Provide the (x, y) coordinate of the cell's center where the given text is located.  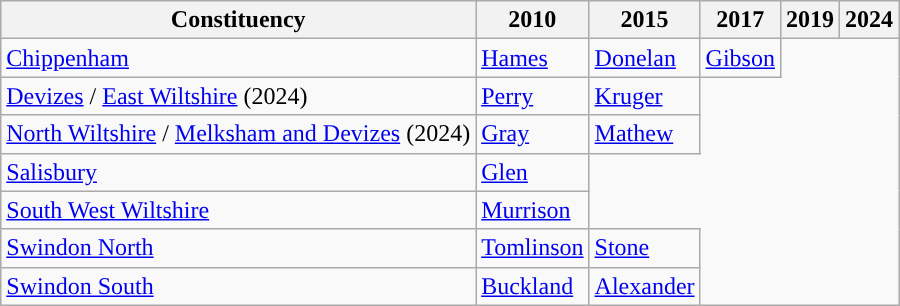
Perry (532, 96)
Kruger (644, 96)
Chippenham (238, 58)
Gray (532, 134)
Swindon North (238, 248)
Devizes / East Wiltshire (2024) (238, 96)
Salisbury (238, 172)
2024 (870, 20)
Tomlinson (532, 248)
Alexander (644, 286)
Swindon South (238, 286)
Glen (532, 172)
Constituency (238, 20)
South West Wiltshire (238, 210)
Mathew (644, 134)
North Wiltshire / Melksham and Devizes (2024) (238, 134)
Donelan (644, 58)
2015 (644, 20)
Murrison (532, 210)
Hames (532, 58)
2017 (740, 20)
Buckland (532, 286)
2010 (532, 20)
Stone (644, 248)
Gibson (740, 58)
2019 (810, 20)
